Pinpoint the cell where the given text exists, returning its (x, y) midpoint coordinate. 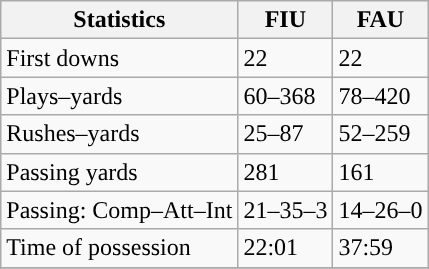
52–259 (380, 134)
Passing: Comp–Att–Int (120, 210)
FAU (380, 20)
14–26–0 (380, 210)
60–368 (286, 96)
First downs (120, 58)
Statistics (120, 20)
22:01 (286, 248)
Rushes–yards (120, 134)
Plays–yards (120, 96)
281 (286, 172)
37:59 (380, 248)
Time of possession (120, 248)
78–420 (380, 96)
25–87 (286, 134)
161 (380, 172)
21–35–3 (286, 210)
Passing yards (120, 172)
FIU (286, 20)
